Return the [x, y] coordinate for the center point of the cell that contains the specified text.  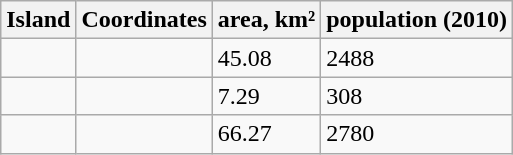
7.29 [266, 96]
66.27 [266, 134]
2488 [417, 58]
Coordinates [144, 20]
Island [38, 20]
308 [417, 96]
population (2010) [417, 20]
area, km² [266, 20]
45.08 [266, 58]
2780 [417, 134]
